Pinpoint the cell where the given text exists, returning its [X, Y] midpoint coordinate. 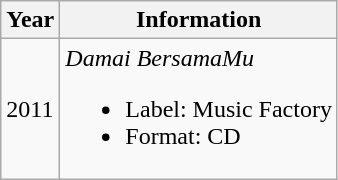
Year [30, 20]
2011 [30, 109]
Information [199, 20]
Damai BersamaMuLabel: Music FactoryFormat: CD [199, 109]
